Capture the cell that displays the provided text and extract its (X, Y) central coordinate. 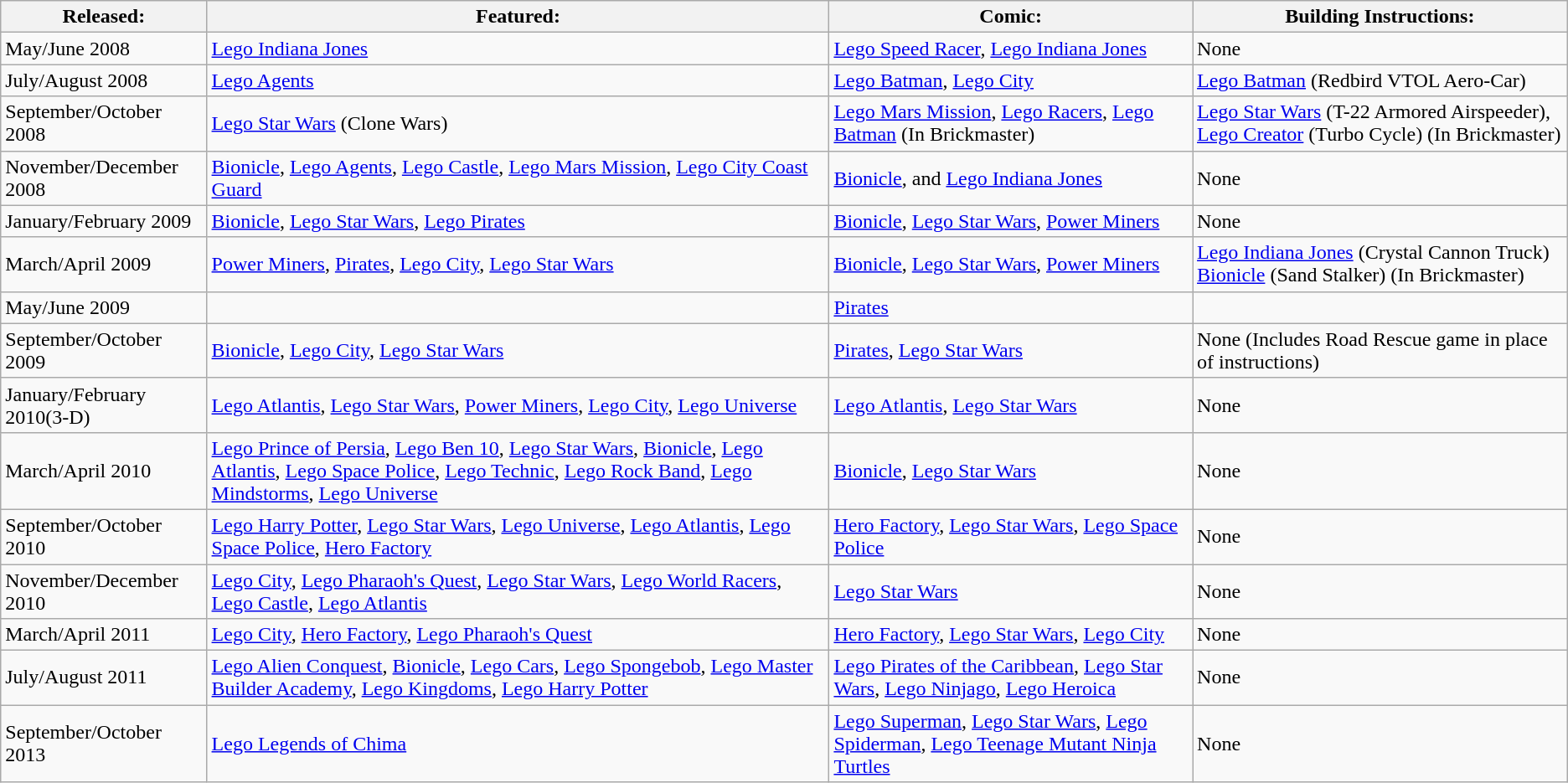
May/June 2009 (104, 307)
Lego Atlantis, Lego Star Wars (1011, 405)
Bionicle, Lego Star Wars, Lego Pirates (518, 221)
None (Includes Road Rescue game in place of instructions) (1380, 350)
July/August 2011 (104, 678)
Pirates, Lego Star Wars (1011, 350)
Lego City, Lego Pharaoh's Quest, Lego Star Wars, Lego World Racers, Lego Castle, Lego Atlantis (518, 591)
January/February 2010(3-D) (104, 405)
Lego Star Wars (1011, 591)
Lego City, Hero Factory, Lego Pharaoh's Quest (518, 635)
Hero Factory, Lego Star Wars, Lego City (1011, 635)
November/December 2010 (104, 591)
Lego Pirates of the Caribbean, Lego Star Wars, Lego Ninjago, Lego Heroica (1011, 678)
Lego Star Wars (Clone Wars) (518, 124)
Lego Speed Racer, Lego Indiana Jones (1011, 49)
September/October 2013 (104, 744)
Lego Star Wars (T-22 Armored Airspeeder), Lego Creator (Turbo Cycle) (In Brickmaster) (1380, 124)
Lego Indiana Jones (518, 49)
Lego Indiana Jones (Crystal Cannon Truck) Bionicle (Sand Stalker) (In Brickmaster) (1380, 265)
Lego Superman, Lego Star Wars, Lego Spiderman, Lego Teenage Mutant Ninja Turtles (1011, 744)
May/June 2008 (104, 49)
Bionicle, and Lego Indiana Jones (1011, 178)
Featured: (518, 17)
September/October 2008 (104, 124)
Hero Factory, Lego Star Wars, Lego Space Police (1011, 536)
Lego Mars Mission, Lego Racers, Lego Batman (In Brickmaster) (1011, 124)
Bionicle, Lego City, Lego Star Wars (518, 350)
Lego Atlantis, Lego Star Wars, Power Miners, Lego City, Lego Universe (518, 405)
Bionicle, Lego Star Wars (1011, 471)
Lego Alien Conquest, Bionicle, Lego Cars, Lego Spongebob, Lego Master Builder Academy, Lego Kingdoms, Lego Harry Potter (518, 678)
Building Instructions: (1380, 17)
July/August 2008 (104, 80)
September/October 2009 (104, 350)
Lego Batman, Lego City (1011, 80)
Comic: (1011, 17)
Power Miners, Pirates, Lego City, Lego Star Wars (518, 265)
Lego Harry Potter, Lego Star Wars, Lego Universe, Lego Atlantis, Lego Space Police, Hero Factory (518, 536)
March/April 2010 (104, 471)
Lego Legends of Chima (518, 744)
September/October 2010 (104, 536)
Released: (104, 17)
Lego Batman (Redbird VTOL Aero-Car) (1380, 80)
Lego Agents (518, 80)
March/April 2009 (104, 265)
November/December 2008 (104, 178)
Pirates (1011, 307)
Bionicle, Lego Agents, Lego Castle, Lego Mars Mission, Lego City Coast Guard (518, 178)
March/April 2011 (104, 635)
January/February 2009 (104, 221)
